Capture the cell that displays the provided text and extract its (x, y) central coordinate. 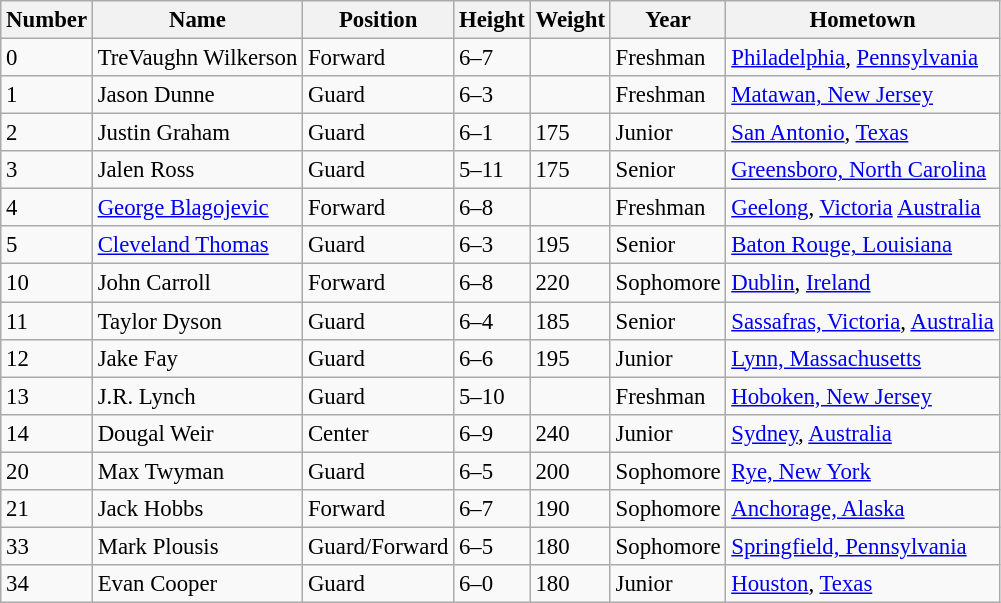
Center (378, 433)
5–10 (492, 396)
Rye, New York (862, 471)
6–4 (492, 321)
Springfield, Pennsylvania (862, 546)
Hometown (862, 20)
5 (47, 245)
2 (47, 133)
Taylor Dyson (197, 321)
Lynn, Massachusetts (862, 358)
J.R. Lynch (197, 396)
Sassafras, Victoria, Australia (862, 321)
Guard/Forward (378, 546)
Jack Hobbs (197, 509)
Matawan, New Jersey (862, 95)
1 (47, 95)
240 (570, 433)
John Carroll (197, 283)
6–1 (492, 133)
Dougal Weir (197, 433)
Max Twyman (197, 471)
TreVaughn Wilkerson (197, 58)
185 (570, 321)
Baton Rouge, Louisiana (862, 245)
5–11 (492, 170)
20 (47, 471)
11 (47, 321)
21 (47, 509)
Justin Graham (197, 133)
220 (570, 283)
34 (47, 584)
6–0 (492, 584)
Hoboken, New Jersey (862, 396)
Height (492, 20)
12 (47, 358)
Name (197, 20)
Cleveland Thomas (197, 245)
190 (570, 509)
0 (47, 58)
4 (47, 208)
Anchorage, Alaska (862, 509)
Position (378, 20)
200 (570, 471)
Jason Dunne (197, 95)
Philadelphia, Pennsylvania (862, 58)
10 (47, 283)
14 (47, 433)
33 (47, 546)
Geelong, Victoria Australia (862, 208)
Year (668, 20)
Number (47, 20)
Weight (570, 20)
Jake Fay (197, 358)
Jalen Ross (197, 170)
Evan Cooper (197, 584)
6–6 (492, 358)
George Blagojevic (197, 208)
6–9 (492, 433)
3 (47, 170)
Houston, Texas (862, 584)
Sydney, Australia (862, 433)
Dublin, Ireland (862, 283)
Mark Plousis (197, 546)
San Antonio, Texas (862, 133)
Greensboro, North Carolina (862, 170)
13 (47, 396)
